Detect which cell encompasses the target text, then output its (X, Y) center coordinate. 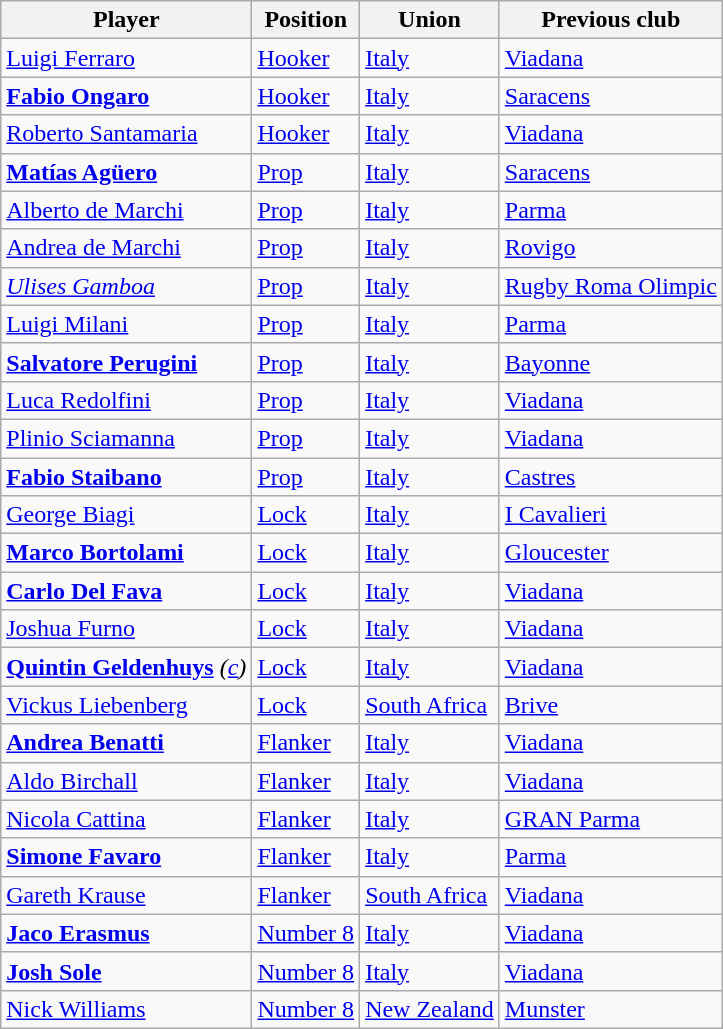
Carlo Del Fava (126, 591)
Bayonne (610, 362)
Simone Favaro (126, 857)
Nick Williams (126, 1009)
I Cavalieri (610, 515)
Fabio Ongaro (126, 96)
New Zealand (430, 1009)
Rovigo (610, 248)
Aldo Birchall (126, 781)
Player (126, 20)
Luigi Milani (126, 324)
Luca Redolfini (126, 400)
Position (306, 20)
Josh Sole (126, 971)
Andrea Benatti (126, 743)
Castres (610, 477)
GRAN Parma (610, 819)
Andrea de Marchi (126, 248)
Gloucester (610, 553)
Rugby Roma Olimpic (610, 286)
Gareth Krause (126, 895)
Nicola Cattina (126, 819)
Luigi Ferraro (126, 58)
Ulises Gamboa (126, 286)
Brive (610, 705)
Fabio Staibano (126, 477)
Previous club (610, 20)
George Biagi (126, 515)
Salvatore Perugini (126, 362)
Quintin Geldenhuys (c) (126, 667)
Munster (610, 1009)
Union (430, 20)
Matías Agüero (126, 172)
Marco Bortolami (126, 553)
Roberto Santamaria (126, 134)
Plinio Sciamanna (126, 438)
Jaco Erasmus (126, 933)
Alberto de Marchi (126, 210)
Joshua Furno (126, 629)
Vickus Liebenberg (126, 705)
